Pinpoint the cell where the given text exists, returning its (X, Y) midpoint coordinate. 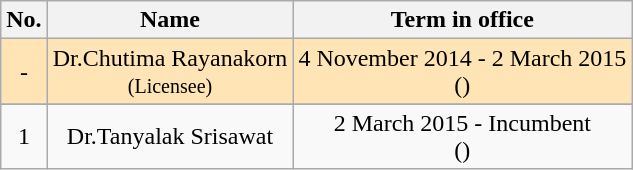
4 November 2014 - 2 March 2015 () (462, 72)
Dr.Tanyalak Srisawat (170, 136)
2 March 2015 - Incumbent () (462, 136)
Term in office (462, 20)
Name (170, 20)
1 (24, 136)
Dr.Chutima Rayanakorn(Licensee) (170, 72)
No. (24, 20)
- (24, 72)
